Determine the [X, Y] coordinate at the center of the cell enclosing the given text.  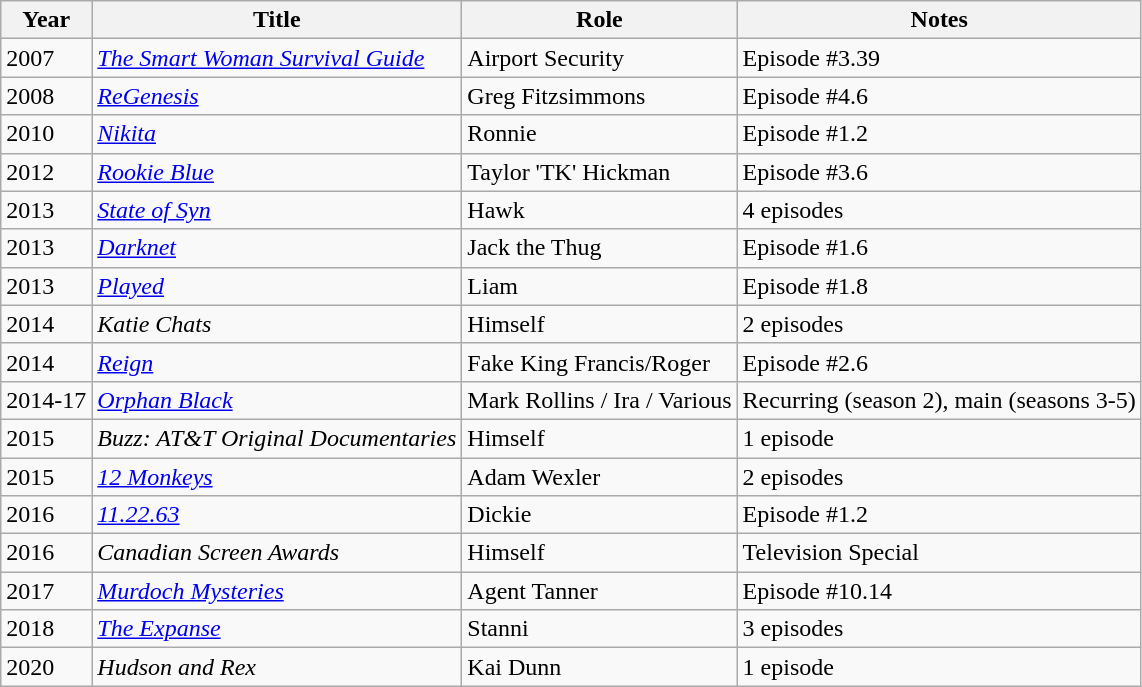
Episode #2.6 [939, 362]
2012 [46, 172]
Hawk [600, 210]
ReGenesis [277, 96]
2008 [46, 96]
Orphan Black [277, 400]
2020 [46, 667]
Katie Chats [277, 324]
Fake King Francis/Roger [600, 362]
3 episodes [939, 629]
2017 [46, 591]
Year [46, 20]
Dickie [600, 515]
Liam [600, 286]
Nikita [277, 134]
2007 [46, 58]
Episode #1.6 [939, 248]
Adam Wexler [600, 477]
Role [600, 20]
2010 [46, 134]
Played [277, 286]
Reign [277, 362]
Recurring (season 2), main (seasons 3-5) [939, 400]
2018 [46, 629]
Mark Rollins / Ira / Various [600, 400]
Greg Fitzsimmons [600, 96]
Episode #10.14 [939, 591]
12 Monkeys [277, 477]
2014-17 [46, 400]
The Smart Woman Survival Guide [277, 58]
Notes [939, 20]
Hudson and Rex [277, 667]
Airport Security [600, 58]
Title [277, 20]
Television Special [939, 553]
The Expanse [277, 629]
4 episodes [939, 210]
Murdoch Mysteries [277, 591]
Stanni [600, 629]
Rookie Blue [277, 172]
State of Syn [277, 210]
Episode #4.6 [939, 96]
Canadian Screen Awards [277, 553]
Taylor 'TK' Hickman [600, 172]
11.22.63 [277, 515]
Jack the Thug [600, 248]
Darknet [277, 248]
Episode #3.6 [939, 172]
Episode #3.39 [939, 58]
Kai Dunn [600, 667]
Buzz: AT&T Original Documentaries [277, 438]
Agent Tanner [600, 591]
Episode #1.8 [939, 286]
Ronnie [600, 134]
